Provide the (X, Y) coordinate of the cell's center where the given text is located.  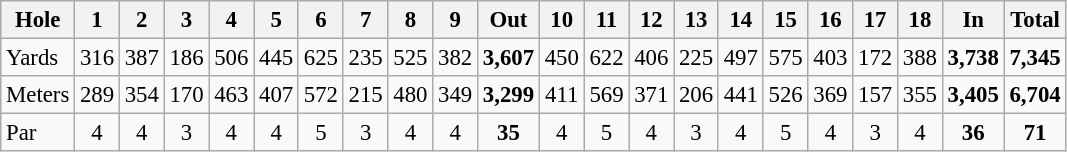
445 (276, 58)
441 (740, 95)
625 (320, 58)
Yards (38, 58)
497 (740, 58)
186 (186, 58)
35 (509, 133)
172 (876, 58)
622 (606, 58)
6 (320, 20)
382 (456, 58)
225 (696, 58)
Total (1035, 20)
Hole (38, 20)
7 (366, 20)
572 (320, 95)
71 (1035, 133)
16 (830, 20)
206 (696, 95)
354 (142, 95)
450 (562, 58)
406 (652, 58)
Par (38, 133)
3,299 (509, 95)
8 (410, 20)
14 (740, 20)
369 (830, 95)
10 (562, 20)
157 (876, 95)
387 (142, 58)
289 (98, 95)
463 (232, 95)
170 (186, 95)
9 (456, 20)
349 (456, 95)
525 (410, 58)
11 (606, 20)
407 (276, 95)
371 (652, 95)
36 (973, 133)
506 (232, 58)
13 (696, 20)
15 (786, 20)
575 (786, 58)
215 (366, 95)
3,738 (973, 58)
3,607 (509, 58)
403 (830, 58)
235 (366, 58)
388 (920, 58)
12 (652, 20)
3,405 (973, 95)
411 (562, 95)
1 (98, 20)
526 (786, 95)
2 (142, 20)
7,345 (1035, 58)
Out (509, 20)
18 (920, 20)
Meters (38, 95)
17 (876, 20)
355 (920, 95)
316 (98, 58)
6,704 (1035, 95)
480 (410, 95)
In (973, 20)
569 (606, 95)
